Identify which cell holds the provided text, then report its [X, Y] central coordinate. 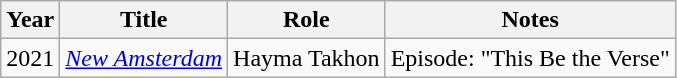
Year [30, 20]
Notes [530, 20]
New Amsterdam [144, 58]
2021 [30, 58]
Title [144, 20]
Hayma Takhon [307, 58]
Episode: "This Be the Verse" [530, 58]
Role [307, 20]
